Determine the (X, Y) coordinate at the center of the cell enclosing the given text.  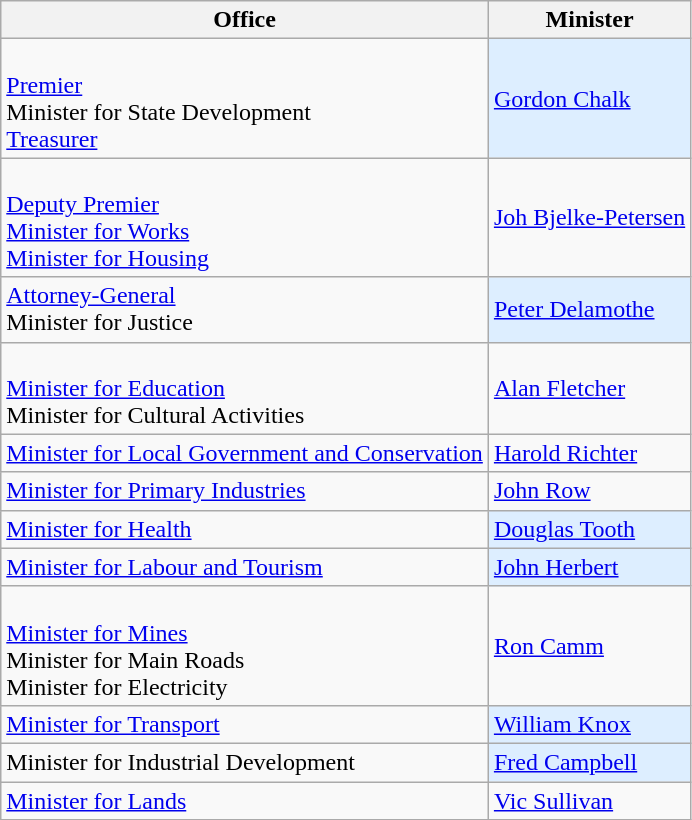
Minister for Education Minister for Cultural Activities (245, 388)
Minister for Mines Minister for Main Roads Minister for Electricity (245, 646)
Gordon Chalk (589, 98)
Douglas Tooth (589, 529)
Attorney-GeneralMinister for Justice (245, 310)
Alan Fletcher (589, 388)
Minister (589, 20)
Minister for Lands (245, 801)
John Row (589, 491)
Minister for Primary Industries (245, 491)
Office (245, 20)
Premier Minister for State Development Treasurer (245, 98)
Joh Bjelke-Petersen (589, 218)
Minister for Health (245, 529)
Peter Delamothe (589, 310)
Vic Sullivan (589, 801)
Fred Campbell (589, 762)
Minister for Transport (245, 724)
William Knox (589, 724)
Harold Richter (589, 453)
Deputy Premier Minister for Works Minister for Housing (245, 218)
John Herbert (589, 567)
Minister for Industrial Development (245, 762)
Ron Camm (589, 646)
Minister for Local Government and Conservation (245, 453)
Minister for Labour and Tourism (245, 567)
